Identify which cell holds the provided text, then report its (x, y) central coordinate. 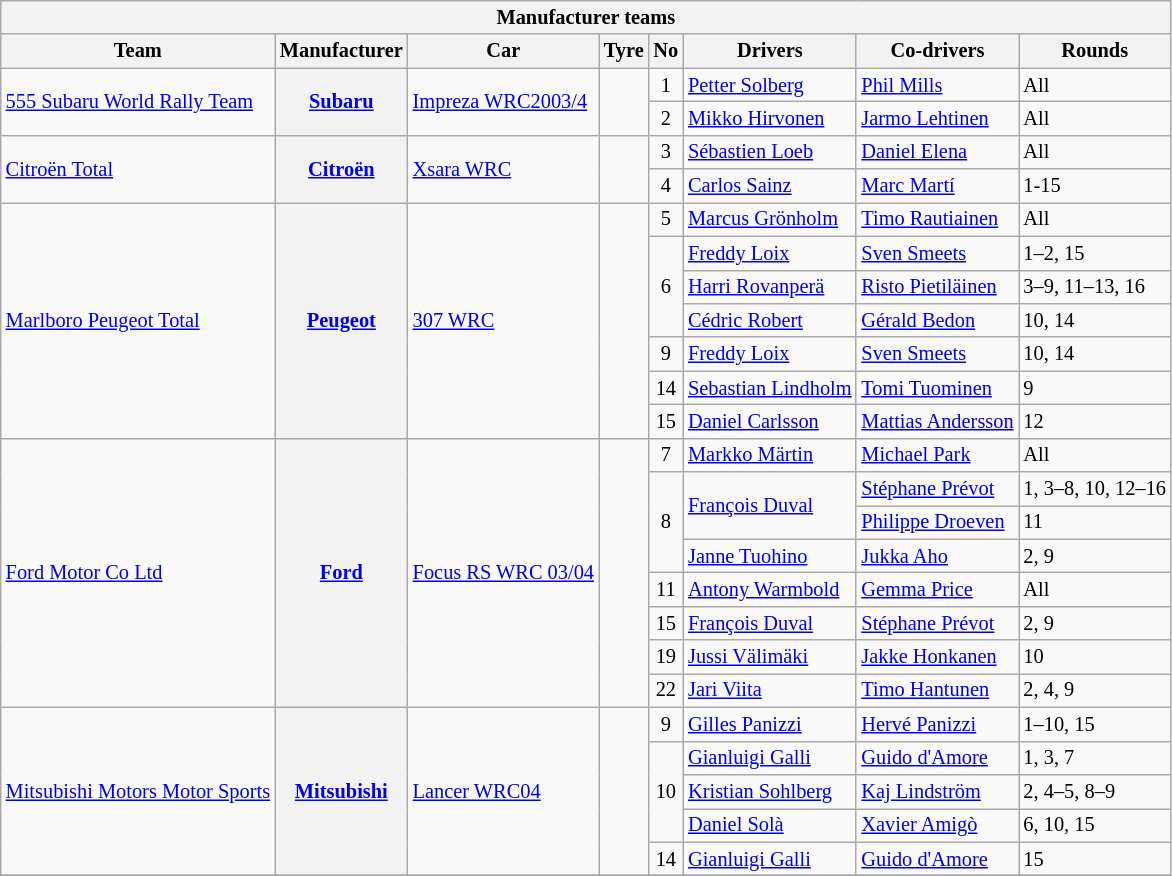
Citroën (342, 168)
Sebastian Lindholm (770, 388)
2, 4, 9 (1094, 690)
Timo Rautiainen (937, 219)
555 Subaru World Rally Team (138, 102)
6, 10, 15 (1094, 825)
Team (138, 51)
Tomi Tuominen (937, 388)
Carlos Sainz (770, 186)
Sébastien Loeb (770, 152)
Daniel Carlsson (770, 421)
3–9, 11–13, 16 (1094, 287)
Risto Pietiläinen (937, 287)
1-15 (1094, 186)
Marc Martí (937, 186)
Xsara WRC (504, 168)
1–2, 15 (1094, 253)
Michael Park (937, 455)
Kaj Lindström (937, 791)
3 (666, 152)
Gilles Panizzi (770, 724)
Manufacturer teams (586, 17)
Focus RS WRC 03/04 (504, 572)
7 (666, 455)
2 (666, 118)
Gérald Bedon (937, 320)
Janne Tuohino (770, 556)
Ford Motor Co Ltd (138, 572)
Antony Warmbold (770, 589)
Timo Hantunen (937, 690)
Jakke Honkanen (937, 657)
Cédric Robert (770, 320)
Daniel Elena (937, 152)
Mitsubishi (342, 791)
Tyre (624, 51)
Mikko Hirvonen (770, 118)
2, 4–5, 8–9 (1094, 791)
No (666, 51)
Markko Märtin (770, 455)
Drivers (770, 51)
Xavier Amigò (937, 825)
Lancer WRC04 (504, 791)
4 (666, 186)
Phil Mills (937, 85)
8 (666, 522)
6 (666, 286)
Harri Rovanperä (770, 287)
307 WRC (504, 320)
Marcus Grönholm (770, 219)
Kristian Sohlberg (770, 791)
19 (666, 657)
Citroën Total (138, 168)
Jussi Välimäki (770, 657)
1 (666, 85)
Impreza WRC2003/4 (504, 102)
22 (666, 690)
Mitsubishi Motors Motor Sports (138, 791)
Peugeot (342, 320)
Marlboro Peugeot Total (138, 320)
Co-drivers (937, 51)
Gemma Price (937, 589)
Car (504, 51)
Jari Viita (770, 690)
Petter Solberg (770, 85)
Subaru (342, 102)
12 (1094, 421)
1, 3, 7 (1094, 758)
Mattias Andersson (937, 421)
Jukka Aho (937, 556)
Philippe Droeven (937, 522)
5 (666, 219)
Ford (342, 572)
Rounds (1094, 51)
Hervé Panizzi (937, 724)
Jarmo Lehtinen (937, 118)
1, 3–8, 10, 12–16 (1094, 489)
Manufacturer (342, 51)
1–10, 15 (1094, 724)
Daniel Solà (770, 825)
